Pinpoint the cell where the given text exists, returning its (X, Y) midpoint coordinate. 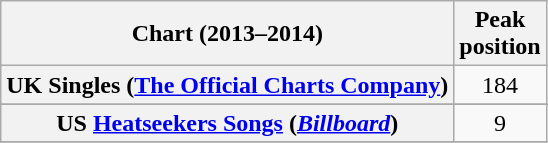
Peakposition (500, 34)
Chart (2013–2014) (228, 34)
9 (500, 123)
184 (500, 85)
UK Singles (The Official Charts Company) (228, 85)
US Heatseekers Songs (Billboard) (228, 123)
